For the text-containing cell, return its midpoint in [X, Y] coordinate format. 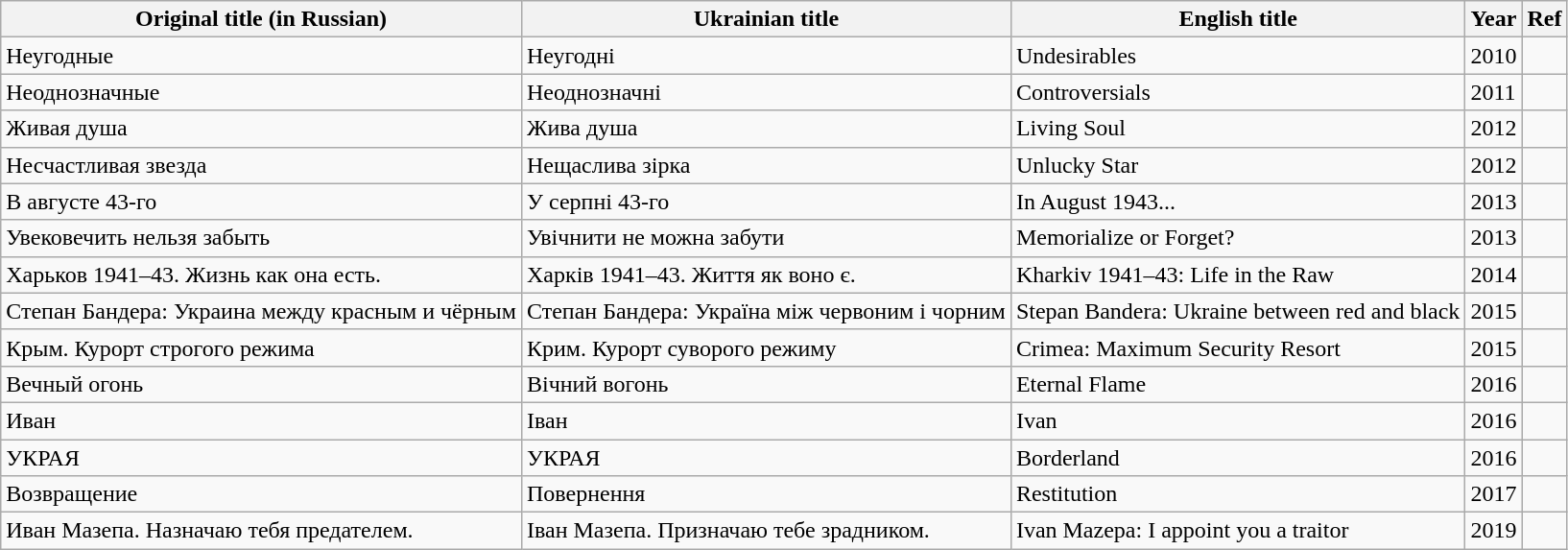
В августе 43-го [261, 202]
Степан Бандера: Україна між червоним і чорним [766, 311]
Unlucky Star [1238, 165]
Original title (in Russian) [261, 19]
In August 1943... [1238, 202]
Живая душа [261, 129]
English title [1238, 19]
Харьков 1941–43. Жизнь как она есть. [261, 275]
2010 [1493, 56]
Borderland [1238, 458]
Иван [261, 420]
Kharkiv 1941–43: Life in the Raw [1238, 275]
Іван Мазепа. Призначаю тебе зрадником. [766, 531]
Нещаслива зірка [766, 165]
Crimea: Maximum Security Resort [1238, 347]
2014 [1493, 275]
Несчастливая звезда [261, 165]
Иван Мазепа. Назначаю тебя предателем. [261, 531]
Увічнити не можна забути [766, 238]
Undesirables [1238, 56]
Ukrainian title [766, 19]
Stepan Bandera: Ukraine between red and black [1238, 311]
Неоднозначные [261, 92]
Year [1493, 19]
Controversials [1238, 92]
Ivan [1238, 420]
Living Soul [1238, 129]
Крим. Курорт суворого режиму [766, 347]
Неоднозначні [766, 92]
Restitution [1238, 494]
2019 [1493, 531]
2011 [1493, 92]
Неугодные [261, 56]
Степан Бандера: Украина между красным и чёрным [261, 311]
Ivan Mazepa: I appoint you a traitor [1238, 531]
У серпні 43-го [766, 202]
Жива душа [766, 129]
2017 [1493, 494]
Повернення [766, 494]
Іван [766, 420]
Ref [1545, 19]
Eternal Flame [1238, 384]
Memorialize or Forget? [1238, 238]
Вечный огонь [261, 384]
Возвращение [261, 494]
Крым. Курорт строгого режима [261, 347]
Вічний вогонь [766, 384]
Харків 1941–43. Життя як воно є. [766, 275]
Увековечить нельзя забыть [261, 238]
Неугодні [766, 56]
